Detect which cell encompasses the target text, then output its (X, Y) center coordinate. 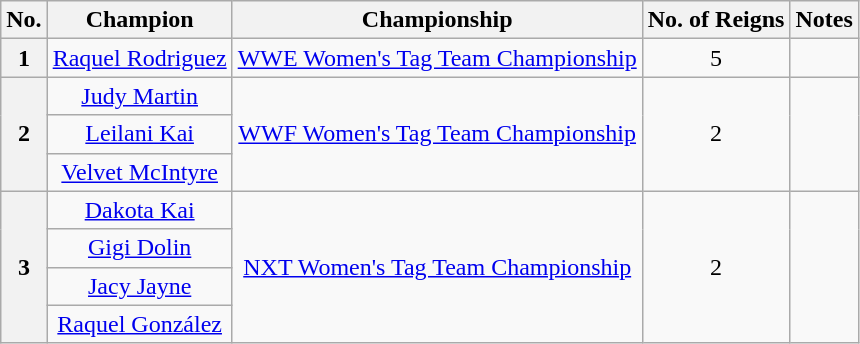
WWF Women's Tag Team Championship (437, 134)
Leilani Kai (140, 134)
Raquel Rodriguez (140, 58)
Dakota Kai (140, 210)
3 (24, 267)
Champion (140, 20)
Championship (437, 20)
Raquel González (140, 324)
Notes (824, 20)
Velvet McIntyre (140, 172)
Gigi Dolin (140, 248)
5 (716, 58)
Jacy Jayne (140, 286)
NXT Women's Tag Team Championship (437, 267)
1 (24, 58)
Judy Martin (140, 96)
No. (24, 20)
WWE Women's Tag Team Championship (437, 58)
No. of Reigns (716, 20)
